Provide the [X, Y] coordinate of the cell's center where the given text is located.  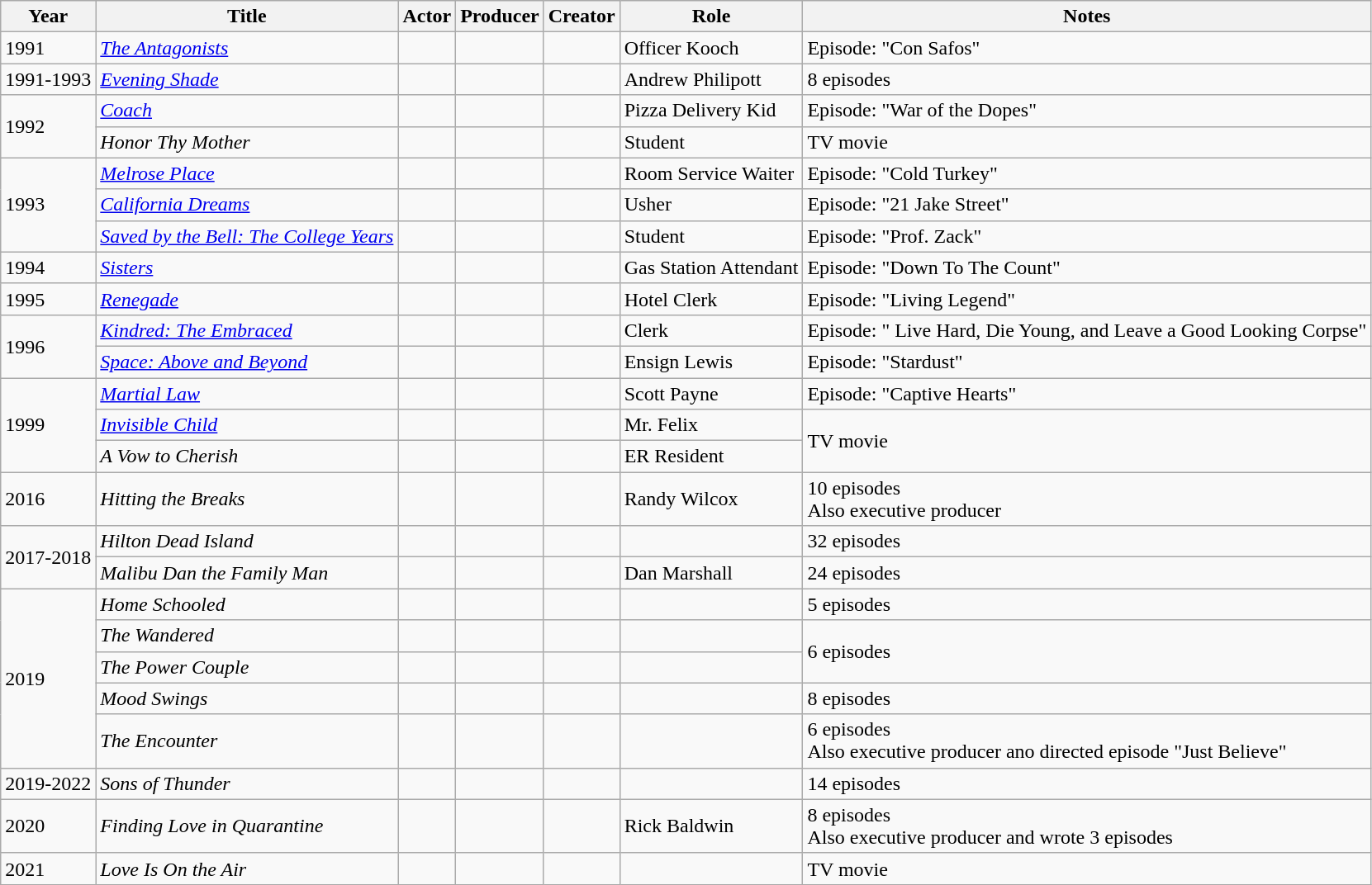
Love Is On the Air [247, 868]
The Encounter [247, 741]
Evening Shade [247, 79]
The Antagonists [247, 48]
Notes [1087, 17]
32 episodes [1087, 542]
10 episodesAlso executive producer [1087, 499]
2019 [48, 679]
Andrew Philipott [711, 79]
Episode: "Stardust" [1087, 362]
1996 [48, 346]
Room Service Waiter [711, 173]
Clerk [711, 330]
Dan Marshall [711, 573]
Martial Law [247, 394]
1999 [48, 425]
Sisters [247, 267]
Episode: "21 Jake Street" [1087, 205]
1992 [48, 126]
Pizza Delivery Kid [711, 111]
Kindred: The Embraced [247, 330]
Episode: "Prof. Zack" [1087, 236]
Episode: "Cold Turkey" [1087, 173]
Creator [582, 17]
Ensign Lewis [711, 362]
Year [48, 17]
Sons of Thunder [247, 783]
Mr. Felix [711, 425]
1994 [48, 267]
2017-2018 [48, 557]
The Wandered [247, 636]
The Power Couple [247, 667]
Episode: "Captive Hearts" [1087, 394]
Hotel Clerk [711, 299]
Coach [247, 111]
1991-1993 [48, 79]
Malibu Dan the Family Man [247, 573]
2019-2022 [48, 783]
24 episodes [1087, 573]
Episode: " Live Hard, Die Young, and Leave a Good Looking Corpse" [1087, 330]
Title [247, 17]
Episode: "Down To The Count" [1087, 267]
14 episodes [1087, 783]
Producer [501, 17]
2020 [48, 826]
2016 [48, 499]
Renegade [247, 299]
1991 [48, 48]
Usher [711, 205]
5 episodes [1087, 604]
Role [711, 17]
Actor [427, 17]
Invisible Child [247, 425]
Home Schooled [247, 604]
Episode: "Con Safos" [1087, 48]
Saved by the Bell: The College Years [247, 236]
ER Resident [711, 457]
1993 [48, 205]
6 episodesAlso executive producer ano directed episode "Just Believe" [1087, 741]
Space: Above and Beyond [247, 362]
Officer Kooch [711, 48]
Scott Payne [711, 394]
Mood Swings [247, 698]
1995 [48, 299]
Melrose Place [247, 173]
Hitting the Breaks [247, 499]
Rick Baldwin [711, 826]
2021 [48, 868]
Honor Thy Mother [247, 142]
Hilton Dead Island [247, 542]
Randy Wilcox [711, 499]
California Dreams [247, 205]
6 episodes [1087, 651]
Episode: "Living Legend" [1087, 299]
8 episodesAlso executive producer and wrote 3 episodes [1087, 826]
Finding Love in Quarantine [247, 826]
A Vow to Cherish [247, 457]
Episode: "War of the Dopes" [1087, 111]
Gas Station Attendant [711, 267]
